From the cell containing the given text, extract its center point as (x, y) coordinate. 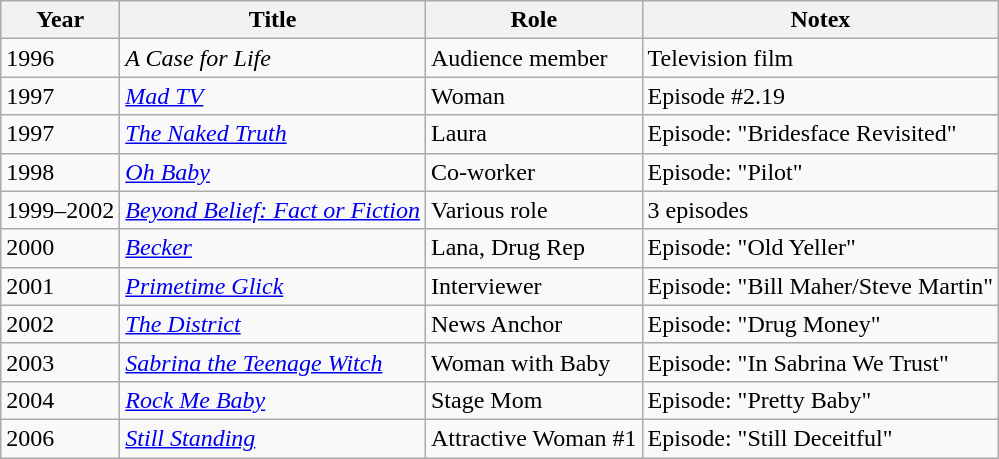
Television film (820, 58)
2004 (60, 400)
Co-worker (534, 172)
Episode: "Bridesface Revisited" (820, 134)
3 episodes (820, 210)
Episode #2.19 (820, 96)
Episode: "In Sabrina We Trust" (820, 362)
Episode: "Pretty Baby" (820, 400)
Still Standing (273, 438)
Woman with Baby (534, 362)
Episode: "Still Deceitful" (820, 438)
2001 (60, 286)
Title (273, 20)
Primetime Glick (273, 286)
1996 (60, 58)
Sabrina the Teenage Witch (273, 362)
2006 (60, 438)
Beyond Belief: Fact or Fiction (273, 210)
A Case for Life (273, 58)
News Anchor (534, 324)
Episode: "Pilot" (820, 172)
Various role (534, 210)
Stage Mom (534, 400)
2003 (60, 362)
Rock Me Baby (273, 400)
2000 (60, 248)
Interviewer (534, 286)
The District (273, 324)
Year (60, 20)
Role (534, 20)
Episode: "Drug Money" (820, 324)
Episode: "Old Yeller" (820, 248)
The Naked Truth (273, 134)
1999–2002 (60, 210)
Audience member (534, 58)
Lana, Drug Rep (534, 248)
1998 (60, 172)
Episode: "Bill Maher/Steve Martin" (820, 286)
Oh Baby (273, 172)
Laura (534, 134)
Attractive Woman #1 (534, 438)
Becker (273, 248)
Mad TV (273, 96)
2002 (60, 324)
Notex (820, 20)
Woman (534, 96)
